Capture the cell that displays the provided text and extract its (x, y) central coordinate. 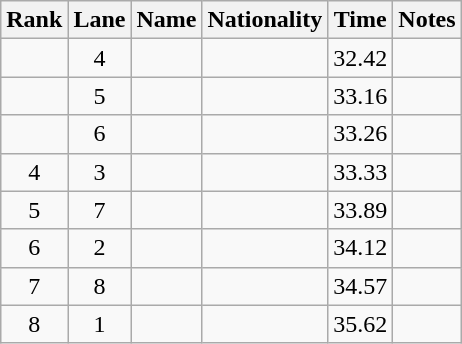
34.57 (360, 286)
2 (100, 248)
34.12 (360, 248)
1 (100, 324)
Nationality (265, 20)
Notes (427, 20)
33.89 (360, 210)
32.42 (360, 58)
Lane (100, 20)
35.62 (360, 324)
33.26 (360, 134)
3 (100, 172)
Time (360, 20)
33.16 (360, 96)
Rank (34, 20)
33.33 (360, 172)
Name (166, 20)
